Output the (X, Y) coordinate of the center of the cell containing the given text.  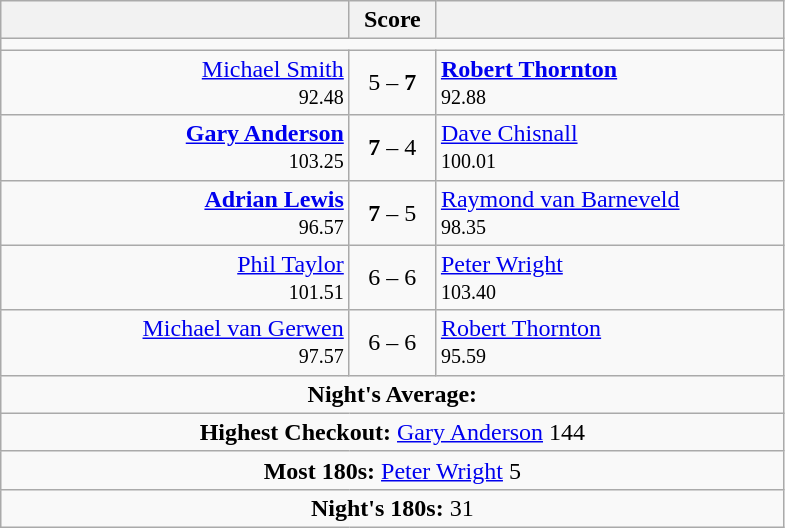
Most 180s: Peter Wright 5 (392, 470)
Robert Thornton 92.88 (610, 82)
7 – 5 (392, 212)
Peter Wright 103.40 (610, 278)
5 – 7 (392, 82)
Raymond van Barneveld 98.35 (610, 212)
Adrian Lewis 96.57 (176, 212)
Night's Average: (392, 394)
Highest Checkout: Gary Anderson 144 (392, 432)
Night's 180s: 31 (392, 508)
Michael Smith 92.48 (176, 82)
Gary Anderson 103.25 (176, 148)
Score (392, 20)
Robert Thornton 95.59 (610, 342)
7 – 4 (392, 148)
Michael van Gerwen 97.57 (176, 342)
Dave Chisnall 100.01 (610, 148)
Phil Taylor 101.51 (176, 278)
